Find where the given text appears and provide that cell's center as [x, y] coordinate. 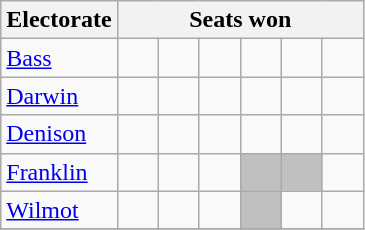
Bass [59, 58]
Franklin [59, 172]
Electorate [59, 20]
Wilmot [59, 210]
Seats won [240, 20]
Denison [59, 134]
Darwin [59, 96]
